Scan for the cell matching the given text and deliver its (x, y) coordinate at center. 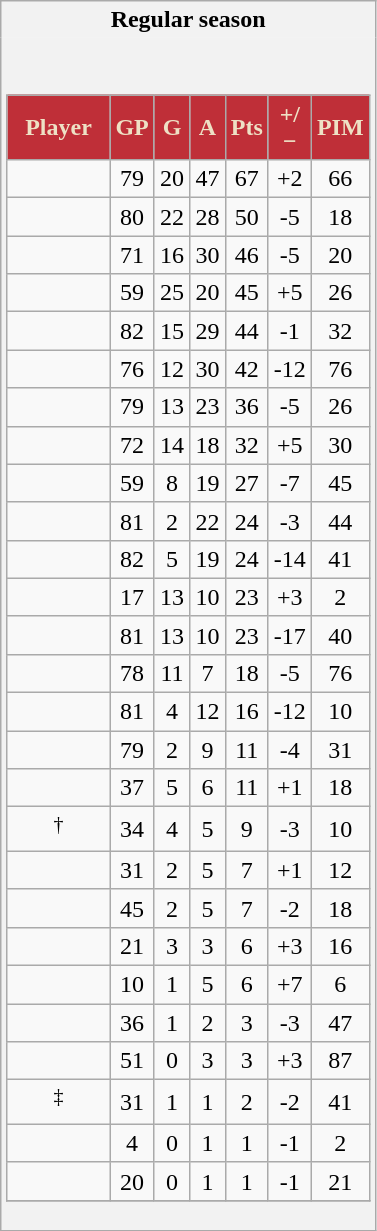
28 (208, 217)
+7 (290, 984)
66 (340, 179)
A (208, 128)
72 (132, 445)
† (58, 830)
-7 (290, 483)
71 (132, 255)
67 (246, 179)
17 (132, 597)
Player (58, 128)
87 (340, 1061)
40 (340, 635)
G (172, 128)
34 (132, 830)
78 (132, 673)
25 (172, 293)
37 (132, 788)
50 (246, 217)
80 (132, 217)
Regular season (188, 20)
46 (246, 255)
51 (132, 1061)
Pts (246, 128)
14 (172, 445)
-17 (290, 635)
GP (132, 128)
29 (208, 331)
+2 (290, 179)
8 (172, 483)
PIM (340, 128)
15 (172, 331)
27 (246, 483)
-4 (290, 750)
42 (246, 369)
-14 (290, 559)
+/− (290, 128)
‡ (58, 1102)
